Capture the cell that displays the provided text and extract its (X, Y) central coordinate. 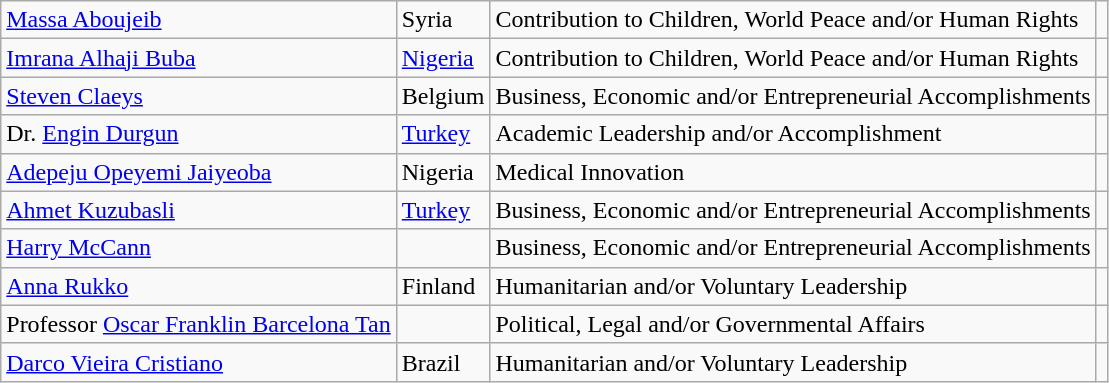
Massa Aboujeib (199, 20)
Political, Legal and/or Governmental Affairs (793, 324)
Darco Vieira Cristiano (199, 362)
Medical Innovation (793, 172)
Finland (443, 286)
Professor Oscar Franklin Barcelona Tan (199, 324)
Brazil (443, 362)
Dr. Engin Durgun (199, 134)
Imrana Alhaji Buba (199, 58)
Harry McCann (199, 248)
Syria (443, 20)
Academic Leadership and/or Accomplishment (793, 134)
Anna Rukko (199, 286)
Ahmet Kuzubasli (199, 210)
Adepeju Opeyemi Jaiyeoba (199, 172)
Belgium (443, 96)
Steven Claeys (199, 96)
